Return (X, Y) of the center of cell containing provided text 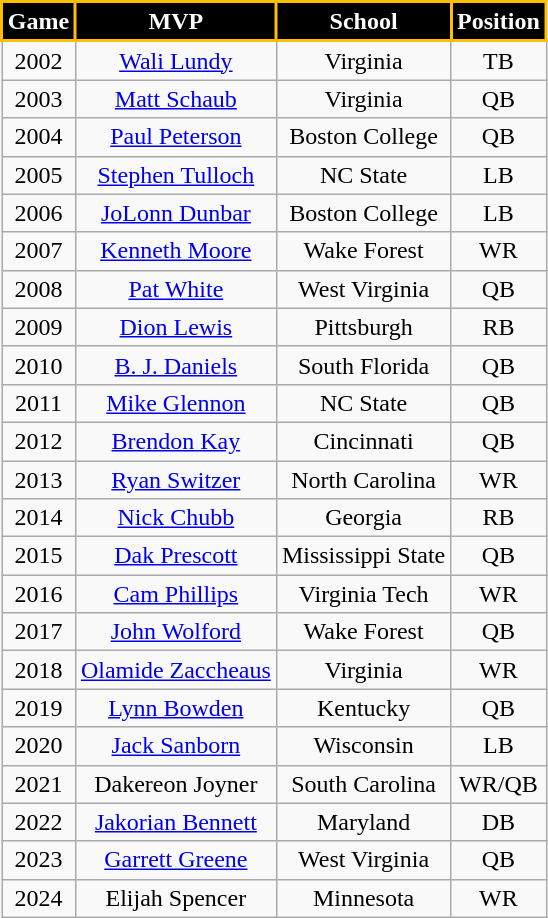
Virginia Tech (363, 594)
2013 (39, 479)
TB (498, 60)
Wisconsin (363, 746)
Lynn Bowden (176, 708)
Elijah Spencer (176, 898)
MVP (176, 22)
Pat White (176, 289)
Pittsburgh (363, 327)
Cincinnati (363, 441)
Dion Lewis (176, 327)
South Florida (363, 365)
Position (498, 22)
Dakereon Joyner (176, 784)
Mike Glennon (176, 403)
2023 (39, 860)
Garrett Greene (176, 860)
Kenneth Moore (176, 251)
WR/QB (498, 784)
Nick Chubb (176, 518)
2019 (39, 708)
Matt Schaub (176, 99)
Cam Phillips (176, 594)
Minnesota (363, 898)
JoLonn Dunbar (176, 213)
2008 (39, 289)
2014 (39, 518)
2004 (39, 137)
North Carolina (363, 479)
Jakorian Bennett (176, 822)
Brendon Kay (176, 441)
Ryan Switzer (176, 479)
Dak Prescott (176, 556)
2021 (39, 784)
Paul Peterson (176, 137)
Maryland (363, 822)
2011 (39, 403)
2020 (39, 746)
2002 (39, 60)
Mississippi State (363, 556)
2005 (39, 175)
2024 (39, 898)
South Carolina (363, 784)
2018 (39, 670)
2006 (39, 213)
B. J. Daniels (176, 365)
Olamide Zaccheaus (176, 670)
2009 (39, 327)
Georgia (363, 518)
School (363, 22)
2007 (39, 251)
DB (498, 822)
Stephen Tulloch (176, 175)
Kentucky (363, 708)
2010 (39, 365)
2016 (39, 594)
John Wolford (176, 632)
2015 (39, 556)
2022 (39, 822)
2012 (39, 441)
Jack Sanborn (176, 746)
Wali Lundy (176, 60)
2017 (39, 632)
2003 (39, 99)
Game (39, 22)
